From the cell containing the given text, extract its center point as [X, Y] coordinate. 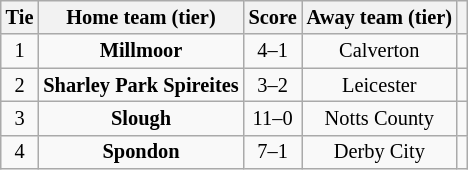
7–1 [273, 152]
Leicester [380, 85]
11–0 [273, 118]
Score [273, 17]
Sharley Park Spireites [140, 85]
3 [20, 118]
4–1 [273, 51]
3–2 [273, 85]
Notts County [380, 118]
Tie [20, 17]
Away team (tier) [380, 17]
4 [20, 152]
Home team (tier) [140, 17]
Calverton [380, 51]
2 [20, 85]
Slough [140, 118]
Millmoor [140, 51]
1 [20, 51]
Spondon [140, 152]
Derby City [380, 152]
